Determine the [X, Y] coordinate at the center of the cell enclosing the given text.  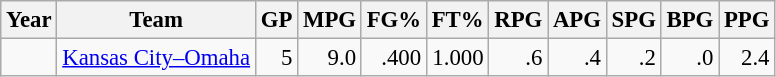
9.0 [330, 58]
5 [276, 58]
.0 [690, 58]
Team [156, 20]
.2 [634, 58]
SPG [634, 20]
.4 [578, 58]
MPG [330, 20]
.6 [518, 58]
APG [578, 20]
1.000 [458, 58]
GP [276, 20]
FG% [394, 20]
Year [29, 20]
PPG [747, 20]
2.4 [747, 58]
FT% [458, 20]
RPG [518, 20]
BPG [690, 20]
.400 [394, 58]
Kansas City–Omaha [156, 58]
